Search for the cell housing the specified text and yield its (X, Y) center coordinate. 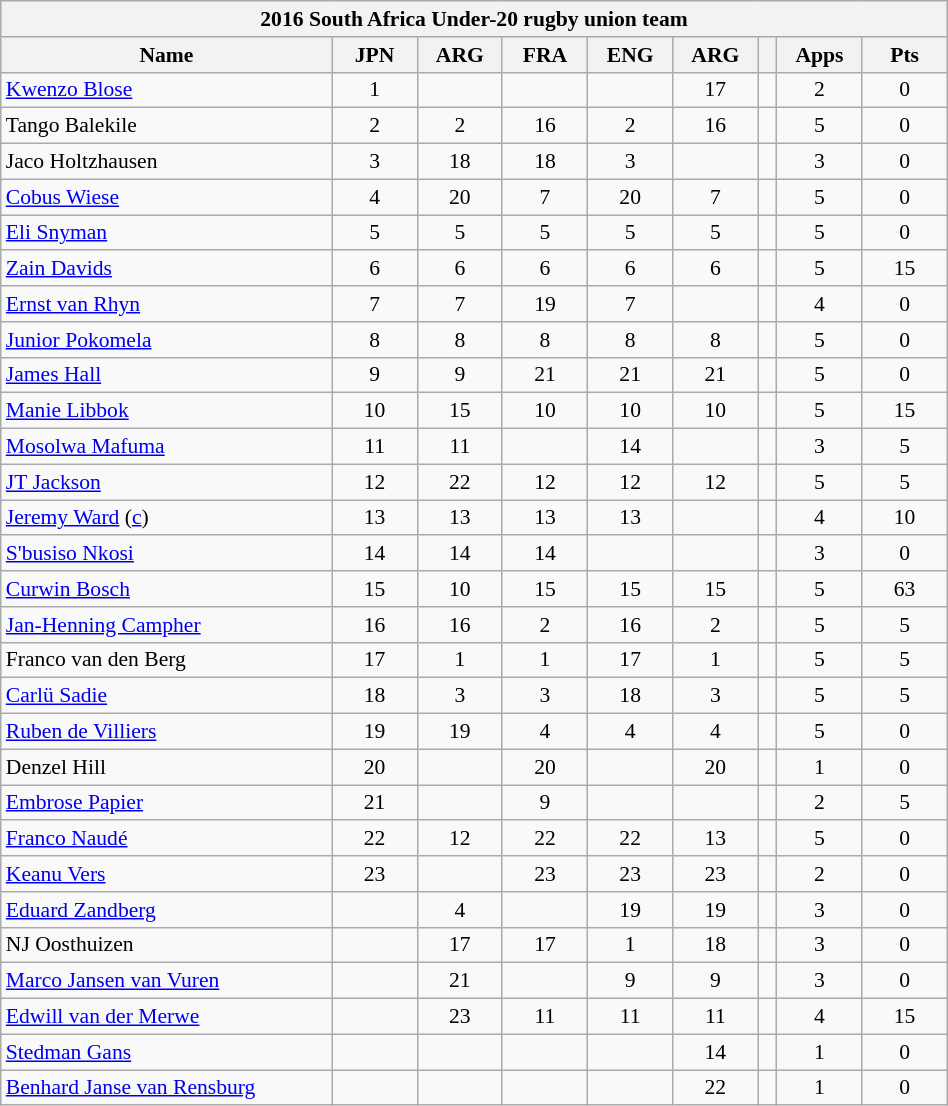
Franco Naudé (166, 839)
FRA (544, 55)
Denzel Hill (166, 767)
Cobus Wiese (166, 197)
JPN (374, 55)
Eduard Zandberg (166, 910)
Ernst van Rhyn (166, 304)
Benhard Janse van Rensburg (166, 1088)
Apps (820, 55)
JT Jackson (166, 482)
James Hall (166, 375)
Pts (904, 55)
S'busiso Nkosi (166, 554)
Ruben de Villiers (166, 732)
2016 South Africa Under-20 rugby union team (474, 19)
63 (904, 589)
Edwill van der Merwe (166, 1017)
Mosolwa Mafuma (166, 447)
ENG (630, 55)
Zain Davids (166, 269)
Jaco Holtzhausen (166, 162)
Eli Snyman (166, 233)
Name (166, 55)
Carlü Sadie (166, 696)
Kwenzo Blose (166, 90)
NJ Oosthuizen (166, 945)
Junior Pokomela (166, 340)
Marco Jansen van Vuren (166, 981)
Keanu Vers (166, 874)
Jan-Henning Campher (166, 625)
Stedman Gans (166, 1052)
Jeremy Ward (c) (166, 518)
Tango Balekile (166, 126)
Manie Libbok (166, 411)
Curwin Bosch (166, 589)
Franco van den Berg (166, 660)
Embrose Papier (166, 803)
